Locate the cell with the specified text and output its [x, y] center coordinate. 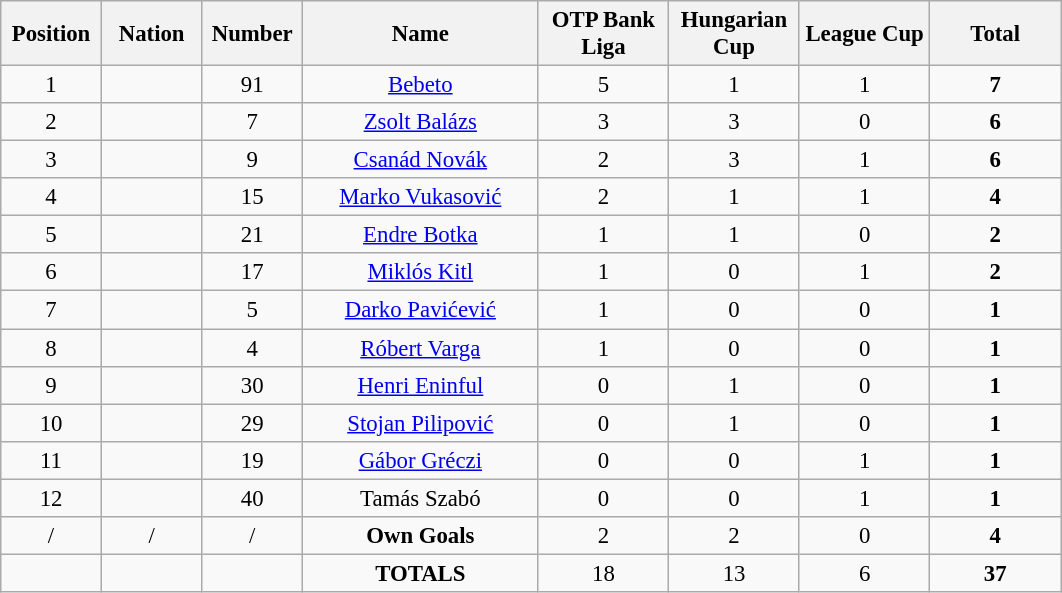
Own Goals [421, 536]
League Cup [864, 34]
Name [421, 34]
11 [52, 460]
Total [996, 34]
Tamás Szabó [421, 498]
Number [252, 34]
8 [52, 348]
18 [604, 573]
15 [252, 197]
Róbert Varga [421, 348]
Csanád Novák [421, 160]
Stojan Pilipović [421, 423]
Miklós Kitl [421, 273]
Hungarian Cup [734, 34]
10 [52, 423]
Bebeto [421, 85]
19 [252, 460]
Darko Pavićević [421, 310]
Zsolt Balázs [421, 122]
21 [252, 235]
Henri Eninful [421, 385]
Position [52, 34]
Marko Vukasović [421, 197]
12 [52, 498]
OTP Bank Liga [604, 34]
29 [252, 423]
Endre Botka [421, 235]
13 [734, 573]
30 [252, 385]
40 [252, 498]
TOTALS [421, 573]
91 [252, 85]
37 [996, 573]
17 [252, 273]
Gábor Gréczi [421, 460]
Nation [152, 34]
